Determine the (X, Y) coordinate at the center of the cell enclosing the given text.  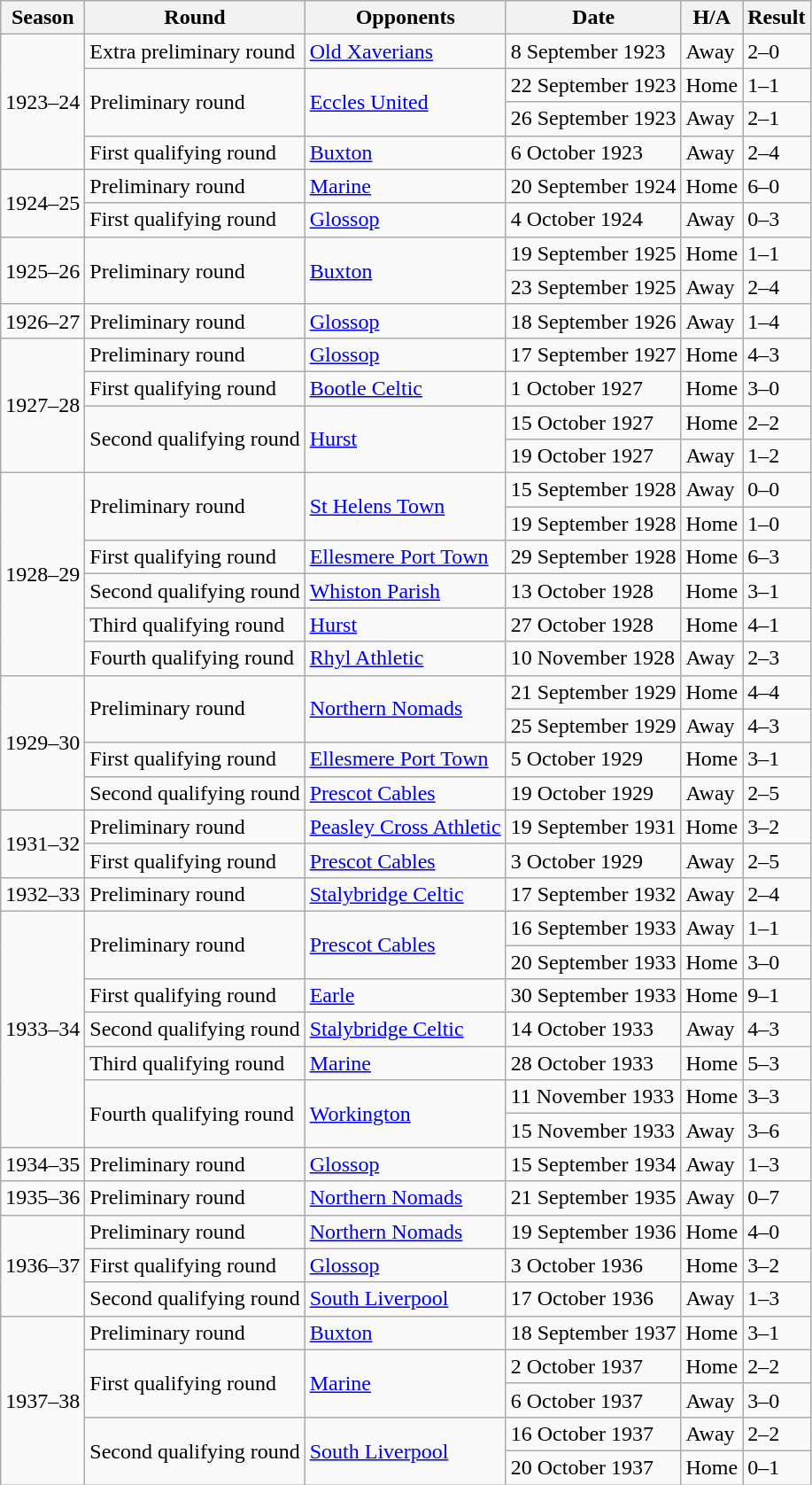
19 September 1936 (593, 1232)
2–0 (777, 51)
1925–26 (43, 270)
4–4 (777, 692)
20 October 1937 (593, 1467)
22 September 1923 (593, 85)
Extra preliminary round (195, 51)
Bootle Celtic (406, 388)
0–0 (777, 490)
1923–24 (43, 102)
26 September 1923 (593, 119)
15 October 1927 (593, 423)
Workington (406, 1114)
16 September 1933 (593, 928)
11 November 1933 (593, 1097)
1929–30 (43, 742)
1–0 (777, 524)
20 September 1924 (593, 186)
0–7 (777, 1198)
Eccles United (406, 102)
1937–38 (43, 1400)
17 September 1932 (593, 894)
21 September 1929 (593, 692)
28 October 1933 (593, 1063)
Date (593, 18)
1927–28 (43, 405)
0–3 (777, 220)
19 September 1928 (593, 524)
1924–25 (43, 203)
2–1 (777, 119)
Season (43, 18)
29 September 1928 (593, 557)
3–3 (777, 1097)
25 September 1929 (593, 726)
17 October 1936 (593, 1299)
6 October 1937 (593, 1400)
15 September 1928 (593, 490)
1928–29 (43, 574)
3 October 1929 (593, 860)
6–3 (777, 557)
6 October 1923 (593, 152)
Old Xaverians (406, 51)
4–1 (777, 625)
Result (777, 18)
4–0 (777, 1232)
1935–36 (43, 1198)
27 October 1928 (593, 625)
3 October 1936 (593, 1265)
18 September 1937 (593, 1333)
13 October 1928 (593, 591)
14 October 1933 (593, 1030)
Peasley Cross Athletic (406, 827)
2 October 1937 (593, 1366)
19 October 1929 (593, 793)
19 September 1925 (593, 253)
St Helens Town (406, 507)
9–1 (777, 996)
0–1 (777, 1467)
3–6 (777, 1131)
16 October 1937 (593, 1434)
10 November 1928 (593, 658)
4 October 1924 (593, 220)
1–2 (777, 456)
19 October 1927 (593, 456)
5 October 1929 (593, 759)
1–4 (777, 321)
8 September 1923 (593, 51)
2–3 (777, 658)
Whiston Parish (406, 591)
6–0 (777, 186)
H/A (712, 18)
19 September 1931 (593, 827)
20 September 1933 (593, 961)
Earle (406, 996)
23 September 1925 (593, 287)
5–3 (777, 1063)
1933–34 (43, 1029)
18 September 1926 (593, 321)
1926–27 (43, 321)
21 September 1935 (593, 1198)
Round (195, 18)
1936–37 (43, 1265)
Rhyl Athletic (406, 658)
15 November 1933 (593, 1131)
1934–35 (43, 1164)
1 October 1927 (593, 388)
Opponents (406, 18)
30 September 1933 (593, 996)
17 September 1927 (593, 354)
1932–33 (43, 894)
1931–32 (43, 844)
15 September 1934 (593, 1164)
